Identify which cell holds the provided text, then report its [x, y] central coordinate. 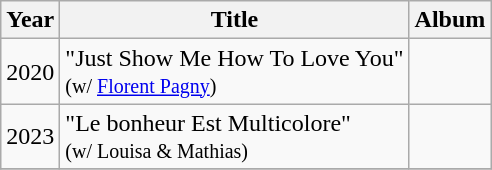
Year [30, 20]
2023 [30, 136]
Album [450, 20]
Title [234, 20]
"Just Show Me How To Love You" (w/ Florent Pagny) [234, 72]
"Le bonheur Est Multicolore" (w/ Louisa & Mathias) [234, 136]
2020 [30, 72]
